Return (x, y) of the center of cell containing provided text 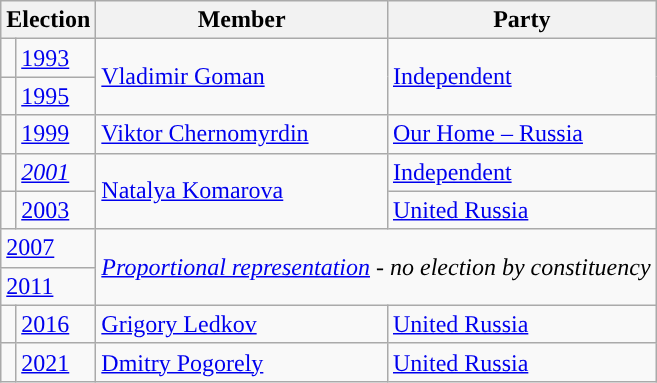
Our Home – Russia (522, 134)
2001 (56, 172)
1995 (56, 96)
Party (522, 20)
Viktor Chernomyrdin (242, 134)
2003 (56, 210)
2011 (48, 286)
Dmitry Pogorely (242, 362)
2016 (56, 324)
1999 (56, 134)
Member (242, 20)
Natalya Komarova (242, 191)
2007 (48, 248)
Proportional representation - no election by constituency (376, 267)
Election (48, 20)
Grigory Ledkov (242, 324)
2021 (56, 362)
1993 (56, 58)
Vladimir Goman (242, 77)
